Pinpoint the cell where the given text exists, returning its [X, Y] midpoint coordinate. 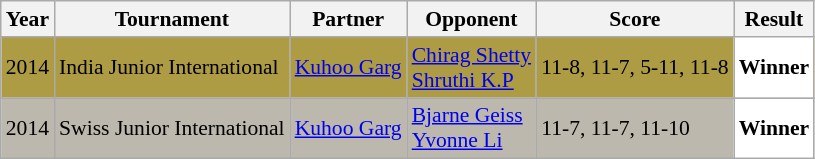
Year [28, 19]
Tournament [172, 19]
Score [635, 19]
Swiss Junior International [172, 128]
India Junior International [172, 68]
Opponent [472, 19]
Result [774, 19]
Chirag Shetty Shruthi K.P [472, 68]
Bjarne Geiss Yvonne Li [472, 128]
11-8, 11-7, 5-11, 11-8 [635, 68]
Partner [348, 19]
11-7, 11-7, 11-10 [635, 128]
